Locate the cell with the specified text and output its (X, Y) center coordinate. 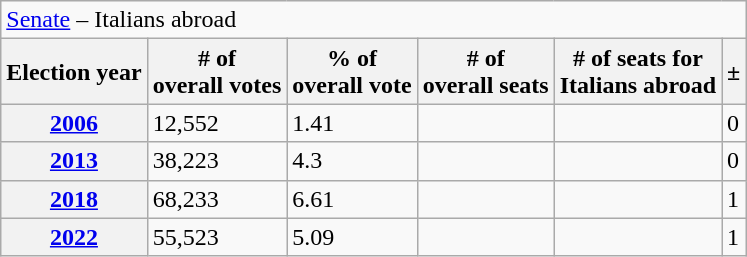
12,552 (217, 123)
2013 (74, 161)
% ofoverall vote (352, 72)
1.41 (352, 123)
# of overall seats (486, 72)
# of seats forItalians abroad (638, 72)
± (734, 72)
4.3 (352, 161)
6.61 (352, 199)
38,223 (217, 161)
Election year (74, 72)
2006 (74, 123)
2022 (74, 237)
2018 (74, 199)
55,523 (217, 237)
5.09 (352, 237)
# ofoverall votes (217, 72)
68,233 (217, 199)
Senate – Italians abroad (374, 20)
